Locate the cell with the specified text and output its (X, Y) center coordinate. 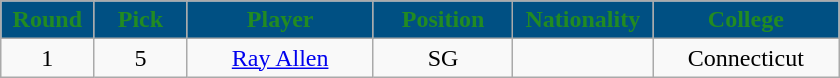
Player (280, 20)
Connecticut (746, 58)
Position (443, 20)
Round (48, 20)
SG (443, 58)
Ray Allen (280, 58)
College (746, 20)
Nationality (583, 20)
Pick (140, 20)
5 (140, 58)
1 (48, 58)
